For the text-containing cell, return its midpoint in [x, y] coordinate format. 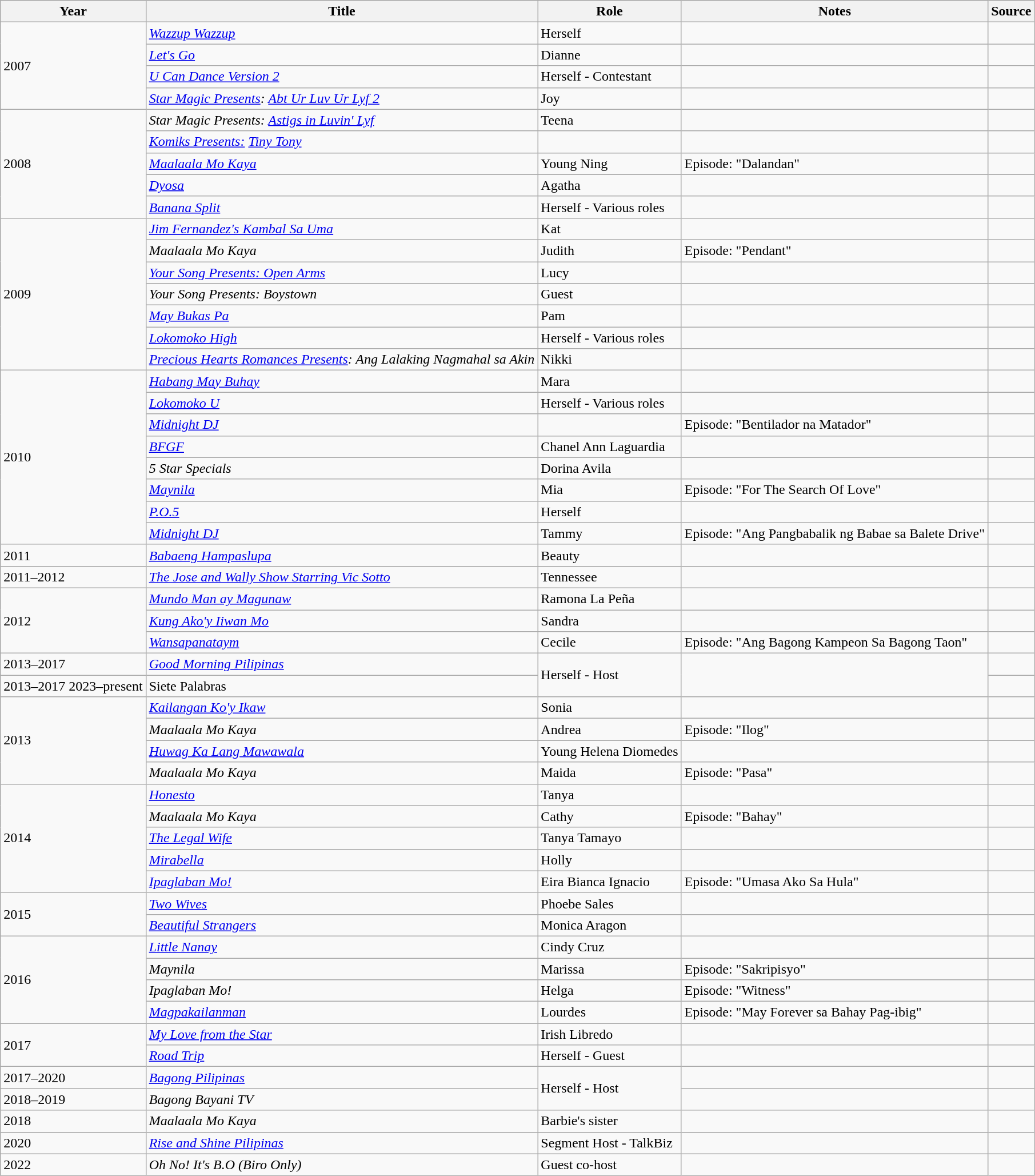
Irish Libredo [609, 1034]
Herself - Guest [609, 1056]
Road Trip [342, 1056]
Episode: "Umasa Ako Sa Hula" [834, 882]
Guest [609, 294]
Episode: "Ang Pangbabalik ng Babae sa Balete Drive" [834, 533]
Your Song Presents: Boystown [342, 294]
Episode: "May Forever sa Bahay Pag-ibig" [834, 1012]
Kat [609, 229]
Banana Split [342, 207]
Pam [609, 316]
2010 [73, 457]
Episode: "For The Search Of Love" [834, 490]
Monica Aragon [609, 925]
Ramona La Peña [609, 599]
5 Star Specials [342, 468]
Tammy [609, 533]
2016 [73, 979]
Barbie's sister [609, 1121]
2009 [73, 294]
Jim Fernandez's Kambal Sa Uma [342, 229]
U Can Dance Version 2 [342, 77]
Nikki [609, 360]
Tanya Tamayo [609, 838]
My Love from the Star [342, 1034]
Lourdes [609, 1012]
Good Morning Pilipinas [342, 664]
Episode: "Sakripisyo" [834, 969]
Maida [609, 773]
Wansapanataym [342, 643]
Beauty [609, 555]
P.O.5 [342, 512]
Kailangan Ko'y Ikaw [342, 708]
Star Magic Presents: Abt Ur Luv Ur Lyf 2 [342, 98]
Guest co-host [609, 1165]
2014 [73, 838]
Lokomoko U [342, 403]
2015 [73, 914]
Two Wives [342, 903]
2013–2017 [73, 664]
2011–2012 [73, 577]
2017 [73, 1045]
Episode: "Pasa" [834, 773]
Judith [609, 250]
Cecile [609, 643]
Dorina Avila [609, 468]
Mia [609, 490]
Episode: "Ilog" [834, 729]
Chanel Ann Laguardia [609, 447]
Babaeng Hampaslupa [342, 555]
Herself - Contestant [609, 77]
Wazzup Wazzup [342, 33]
2013–2017 2023–present [73, 686]
Mirabella [342, 860]
Segment Host - TalkBiz [609, 1143]
2012 [73, 620]
Tanya [609, 795]
Beautiful Strangers [342, 925]
2008 [73, 164]
Mara [609, 381]
Sonia [609, 708]
The Legal Wife [342, 838]
Andrea [609, 729]
Honesto [342, 795]
Eira Bianca Ignacio [609, 882]
Lucy [609, 273]
Title [342, 11]
Lokomoko High [342, 338]
Cindy Cruz [609, 947]
Episode: "Bahay" [834, 816]
Dyosa [342, 185]
Episode: "Ang Bagong Kampeon Sa Bagong Taon" [834, 643]
May Bukas Pa [342, 316]
2020 [73, 1143]
Episode: "Bentilador na Matador" [834, 425]
Notes [834, 11]
Magpakailanman [342, 1012]
Let's Go [342, 55]
Precious Hearts Romances Presents: Ang Lalaking Nagmahal sa Akin [342, 360]
Little Nanay [342, 947]
2022 [73, 1165]
Joy [609, 98]
Teena [609, 120]
Bagong Pilipinas [342, 1078]
Bagong Bayani TV [342, 1099]
Helga [609, 991]
2018–2019 [73, 1099]
Dianne [609, 55]
Tennessee [609, 577]
BFGF [342, 447]
Source [1012, 11]
Oh No! It's B.O (Biro Only) [342, 1165]
Huwag Ka Lang Mawawala [342, 751]
Young Ning [609, 164]
Sandra [609, 620]
2017–2020 [73, 1078]
Marissa [609, 969]
Komiks Presents: Tiny Tony [342, 142]
Episode: "Pendant" [834, 250]
Role [609, 11]
Episode: "Dalandan" [834, 164]
Year [73, 11]
Your Song Presents: Open Arms [342, 273]
Phoebe Sales [609, 903]
Episode: "Witness" [834, 991]
Siete Palabras [342, 686]
Mundo Man ay Magunaw [342, 599]
2013 [73, 740]
Holly [609, 860]
2011 [73, 555]
Agatha [609, 185]
2018 [73, 1121]
Young Helena Diomedes [609, 751]
Star Magic Presents: Astigs in Luvin' Lyf [342, 120]
2007 [73, 66]
Kung Ako'y Iiwan Mo [342, 620]
Cathy [609, 816]
Habang May Buhay [342, 381]
The Jose and Wally Show Starring Vic Sotto [342, 577]
Rise and Shine Pilipinas [342, 1143]
